Identify which cell holds the provided text, then report its [X, Y] central coordinate. 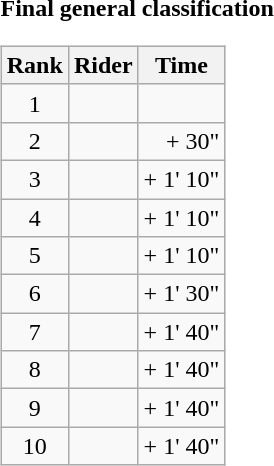
+ 30" [182, 141]
9 [34, 408]
6 [34, 294]
10 [34, 446]
1 [34, 103]
7 [34, 332]
5 [34, 256]
3 [34, 179]
Time [182, 65]
2 [34, 141]
+ 1' 30" [182, 294]
Rider [103, 65]
8 [34, 370]
Rank [34, 65]
4 [34, 217]
